For the text-containing cell, return its midpoint in (X, Y) coordinate format. 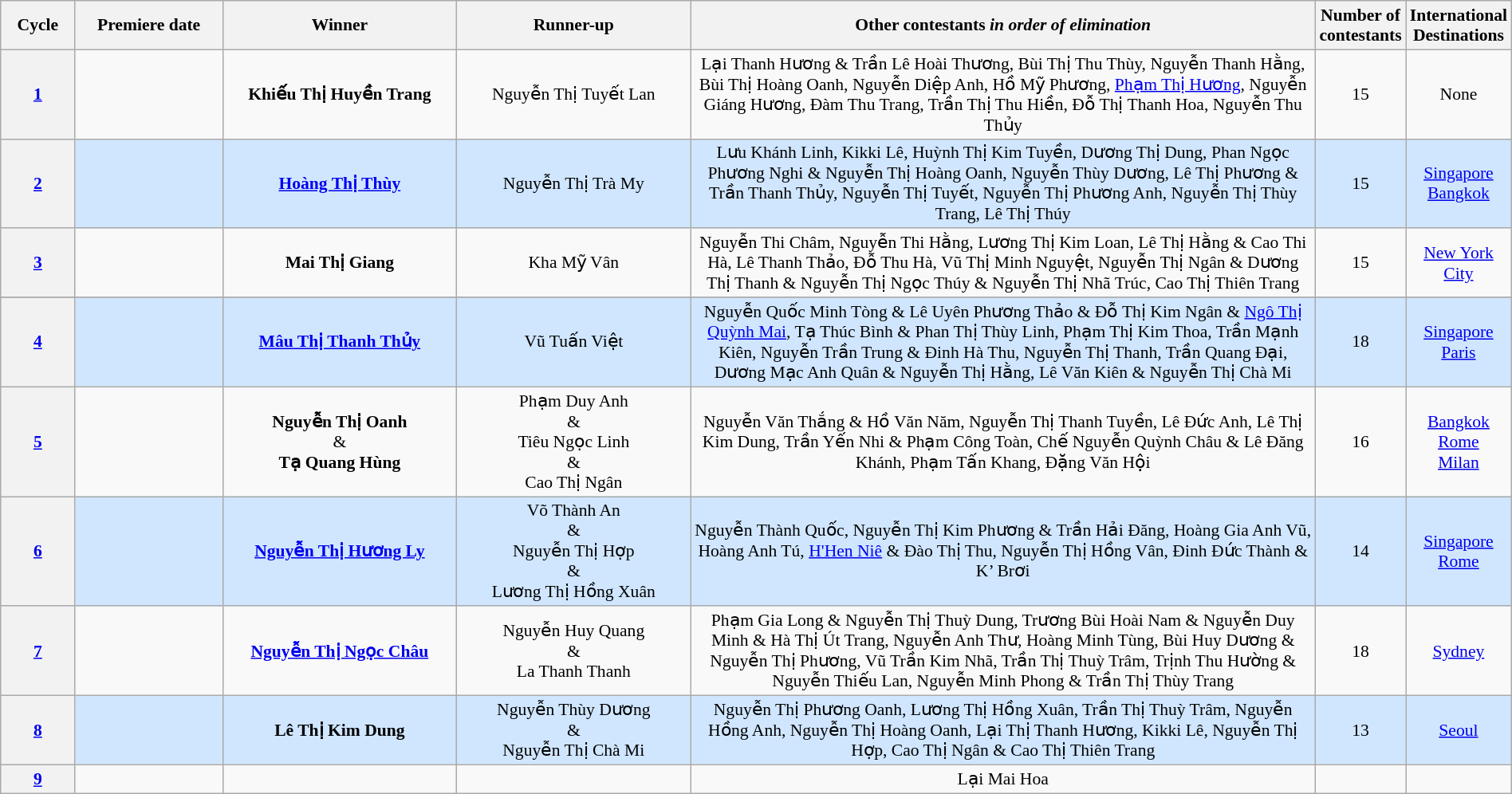
8 (38, 730)
Khiếu Thị Huyền Trang (340, 94)
2 (38, 183)
Sydney (1459, 651)
1 (38, 94)
6 (38, 552)
Mâu Thị Thanh Thủy (340, 342)
BangkokRomeMilan (1459, 442)
SingaporeRome (1459, 552)
Nguyễn Thị Hương Ly (340, 552)
Nguyễn Thị Trà My (574, 183)
Number of contestants (1360, 26)
Seoul (1459, 730)
Vũ Tuấn Việt (574, 342)
Võ Thành An&Nguyễn Thị Hợp&Lương Thị Hồng Xuân (574, 552)
SingaporeParis (1459, 342)
Premiere date (148, 26)
Cycle (38, 26)
New York City (1459, 263)
International Destinations (1459, 26)
Runner-up (574, 26)
5 (38, 442)
16 (1360, 442)
Nguyễn Thị Tuyết Lan (574, 94)
Hoàng Thị Thùy (340, 183)
9 (38, 779)
Nguyễn Thùy Dương&Nguyễn Thị Chà Mi (574, 730)
Winner (340, 26)
Mai Thị Giang (340, 263)
14 (1360, 552)
Nguyễn Thị Ngọc Châu (340, 651)
Lại Mai Hoa (1003, 779)
None (1459, 94)
SingaporeBangkok (1459, 183)
Phạm Duy Anh&Tiêu Ngọc Linh&Cao Thị Ngân (574, 442)
13 (1360, 730)
Lê Thị Kim Dung (340, 730)
7 (38, 651)
3 (38, 263)
Nguyễn Huy Quang&La Thanh Thanh (574, 651)
Nguyễn Thị Oanh&Tạ Quang Hùng (340, 442)
Kha Mỹ Vân (574, 263)
4 (38, 342)
Other contestants in order of elimination (1003, 26)
